For the text-containing cell, return its midpoint in (x, y) coordinate format. 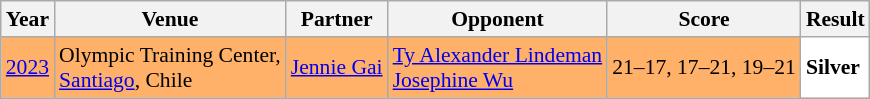
21–17, 17–21, 19–21 (704, 68)
Silver (836, 68)
Score (704, 19)
Partner (337, 19)
Result (836, 19)
Olympic Training Center,Santiago, Chile (170, 68)
2023 (28, 68)
Opponent (498, 19)
Year (28, 19)
Jennie Gai (337, 68)
Venue (170, 19)
Ty Alexander Lindeman Josephine Wu (498, 68)
